Output the [x, y] coordinate of the center of the cell containing the given text.  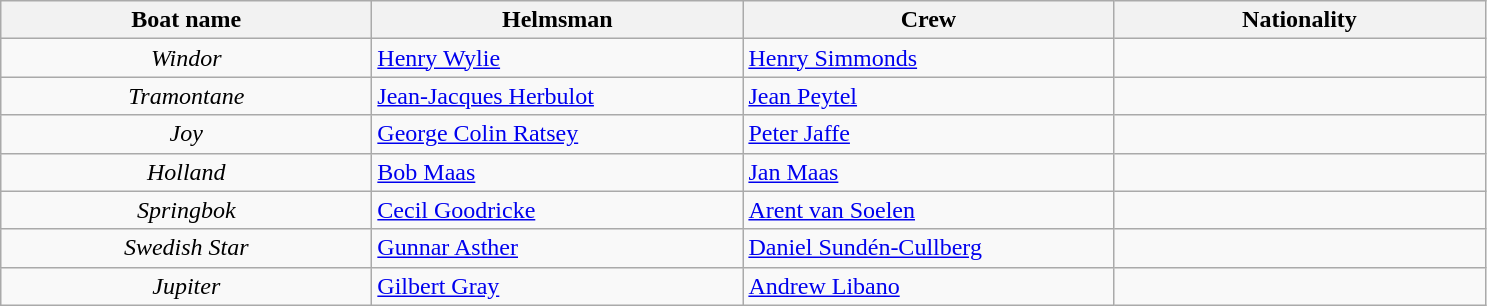
Joy [186, 134]
Holland [186, 172]
Boat name [186, 20]
Windor [186, 58]
Swedish Star [186, 248]
Peter Jaffe [928, 134]
Gilbert Gray [558, 286]
Nationality [1300, 20]
Henry Simmonds [928, 58]
Arent van Soelen [928, 210]
Jupiter [186, 286]
Tramontane [186, 96]
Helmsman [558, 20]
Jean Peytel [928, 96]
Jan Maas [928, 172]
Daniel Sundén-Cullberg [928, 248]
Springbok [186, 210]
Gunnar Asther [558, 248]
Crew [928, 20]
Henry Wylie [558, 58]
Cecil Goodricke [558, 210]
Andrew Libano [928, 286]
Jean-Jacques Herbulot [558, 96]
George Colin Ratsey [558, 134]
Bob Maas [558, 172]
